Return the [x, y] coordinate for the center point of the cell that contains the specified text.  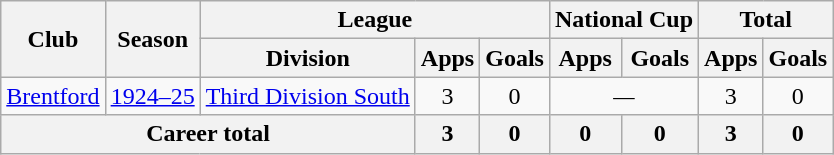
— [624, 96]
League [374, 20]
Career total [208, 134]
1924–25 [152, 96]
Third Division South [308, 96]
Brentford [53, 96]
Club [53, 39]
Season [152, 39]
Division [308, 58]
Total [766, 20]
National Cup [624, 20]
